Determine the [X, Y] coordinate at the center of the cell enclosing the given text.  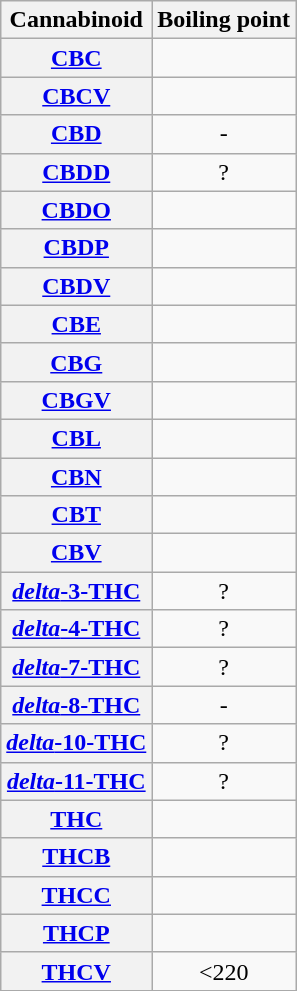
THCP [76, 933]
CBGV [76, 400]
delta-11-THC [76, 781]
CBT [76, 515]
CBN [76, 477]
CBG [76, 362]
THCC [76, 895]
delta-8-THC [76, 705]
CBDD [76, 172]
Boiling point [224, 20]
CBC [76, 58]
CBV [76, 553]
CBCV [76, 96]
delta-3-THC [76, 591]
Cannabinoid [76, 20]
CBDV [76, 286]
THC [76, 819]
CBDP [76, 248]
delta-10-THC [76, 743]
CBDO [76, 210]
CBD [76, 134]
THCV [76, 971]
<220 [224, 971]
delta-4-THC [76, 629]
delta-7-THC [76, 667]
THCB [76, 857]
CBE [76, 324]
CBL [76, 438]
